Pinpoint the cell where the given text exists, returning its [X, Y] midpoint coordinate. 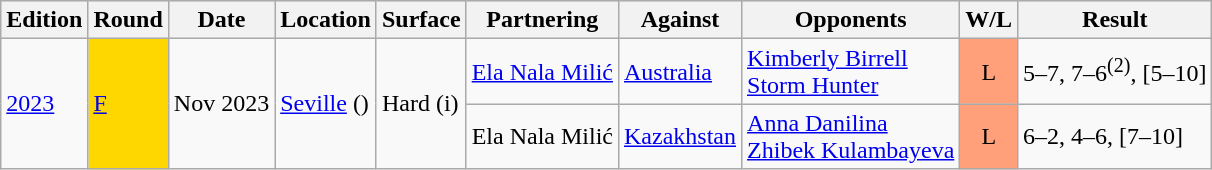
Opponents [851, 20]
Nov 2023 [221, 104]
Edition [44, 20]
Australia [680, 72]
Date [221, 20]
Kimberly Birrell Storm Hunter [851, 72]
Result [1115, 20]
Partnering [542, 20]
Against [680, 20]
W/L [989, 20]
Location [326, 20]
5–7, 7–6(2), [5–10] [1115, 72]
F [128, 104]
2023 [44, 104]
Kazakhstan [680, 136]
Hard (i) [421, 104]
Surface [421, 20]
Round [128, 20]
Anna Danilina Zhibek Kulambayeva [851, 136]
Seville () [326, 104]
6–2, 4–6, [7–10] [1115, 136]
